Provide the (x, y) coordinate of the cell's center where the given text is located.  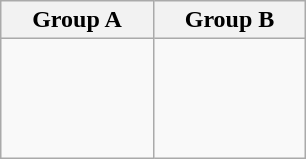
Group B (230, 20)
Group A (78, 20)
